Return [x, y] of the center of cell containing provided text 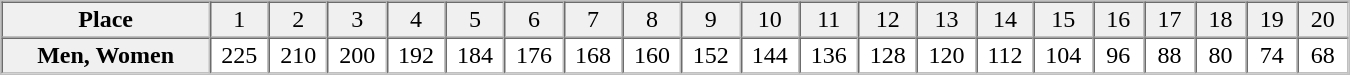
18 [1220, 20]
3 [358, 20]
9 [710, 20]
176 [534, 56]
192 [416, 56]
13 [946, 20]
2 [298, 20]
88 [1170, 56]
74 [1272, 56]
225 [240, 56]
4 [416, 20]
128 [888, 56]
210 [298, 56]
120 [946, 56]
1 [240, 20]
14 [1005, 20]
17 [1170, 20]
136 [828, 56]
12 [888, 20]
168 [592, 56]
Place [106, 20]
11 [828, 20]
20 [1322, 20]
104 [1064, 56]
184 [476, 56]
200 [358, 56]
8 [652, 20]
68 [1322, 56]
Men, Women [106, 56]
7 [592, 20]
160 [652, 56]
10 [770, 20]
96 [1118, 56]
152 [710, 56]
144 [770, 56]
6 [534, 20]
112 [1005, 56]
5 [476, 20]
16 [1118, 20]
15 [1064, 20]
80 [1220, 56]
19 [1272, 20]
